Search for the cell housing the specified text and yield its [X, Y] center coordinate. 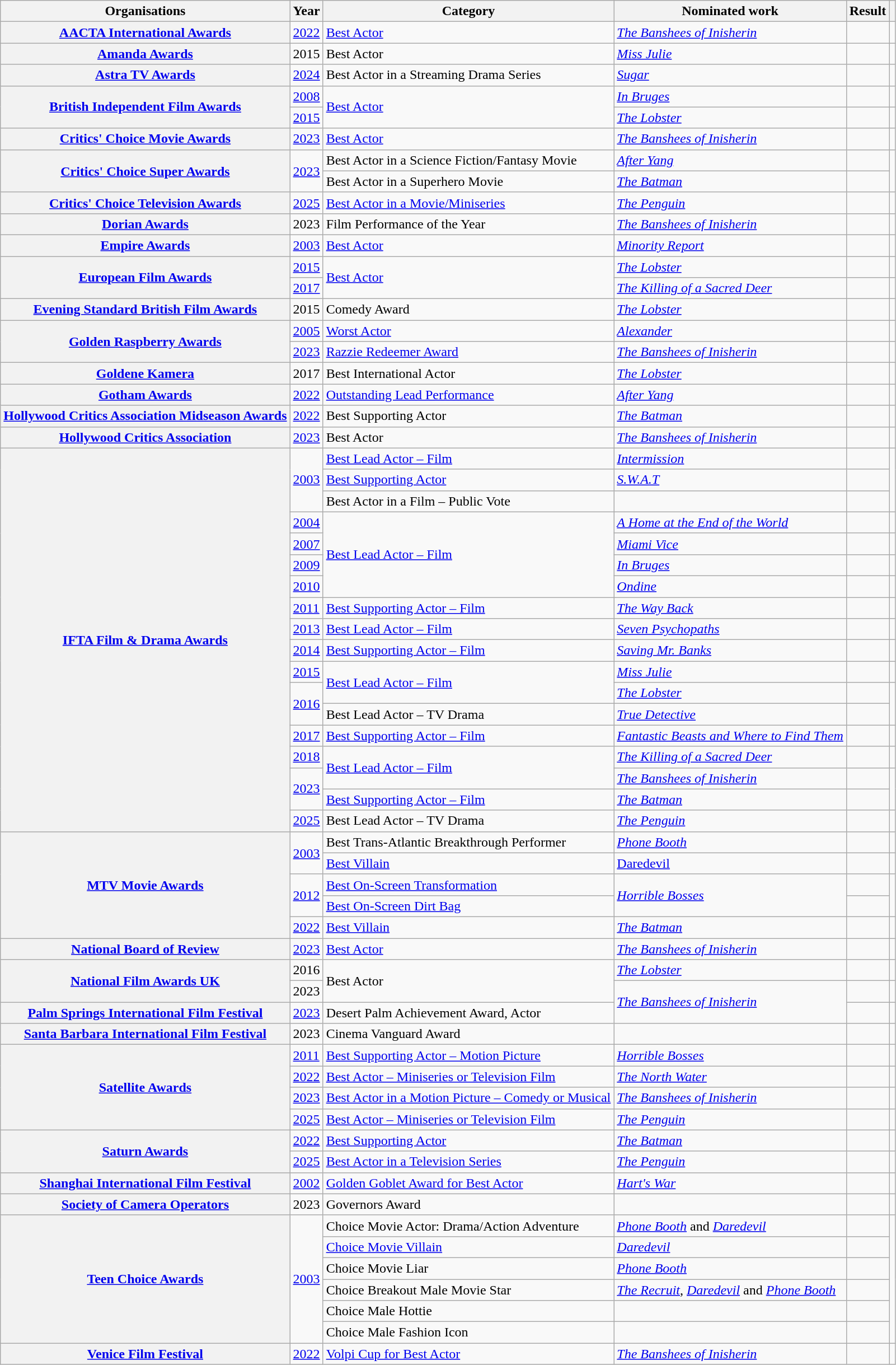
Fantastic Beasts and Where to Find Them [730, 736]
Golden Goblet Award for Best Actor [468, 1183]
2018 [307, 757]
2012 [307, 895]
Miami Vice [730, 544]
Cinema Vanguard Award [468, 1034]
Phone Booth and Daredevil [730, 1226]
Society of Camera Operators [146, 1204]
S.W.A.T [730, 480]
Sugar [730, 75]
2014 [307, 651]
Year [307, 11]
Critics' Choice Super Awards [146, 171]
Category [468, 11]
National Film Awards UK [146, 981]
Choice Movie Liar [468, 1268]
Seven Psychopaths [730, 629]
A Home at the End of the World [730, 522]
2024 [307, 75]
2010 [307, 586]
Satellite Awards [146, 1087]
Best Actor in a Science Fiction/Fantasy Movie [468, 160]
Empire Awards [146, 245]
MTV Movie Awards [146, 885]
2008 [307, 96]
Best Actor in a Movie/Miniseries [468, 203]
Best Actor in a Motion Picture – Comedy or Musical [468, 1098]
2002 [307, 1183]
National Board of Review [146, 949]
Santa Barbara International Film Festival [146, 1034]
Critics' Choice Television Awards [146, 203]
Outstanding Lead Performance [468, 395]
Minority Report [730, 245]
Razzie Redeemer Award [468, 352]
Shanghai International Film Festival [146, 1183]
Best Actor in a Film – Public Vote [468, 501]
Choice Movie Actor: Drama/Action Adventure [468, 1226]
Intermission [730, 459]
2004 [307, 522]
The Way Back [730, 607]
Best Supporting Actor – Motion Picture [468, 1055]
Choice Male Hottie [468, 1311]
Teen Choice Awards [146, 1279]
2009 [307, 565]
2013 [307, 629]
Best Actor in a Television Series [468, 1162]
Choice Breakout Male Movie Star [468, 1289]
Choice Male Fashion Icon [468, 1333]
Saving Mr. Banks [730, 651]
Critics' Choice Movie Awards [146, 139]
Best Actor in a Superhero Movie [468, 181]
2005 [307, 331]
European Film Awards [146, 278]
Choice Movie Villain [468, 1247]
Result [867, 11]
The Recruit, Daredevil and Phone Booth [730, 1289]
Hollywood Critics Association Midseason Awards [146, 416]
Goldene Kamera [146, 373]
Best International Actor [468, 373]
Palm Springs International Film Festival [146, 1013]
AACTA International Awards [146, 32]
Best Trans-Atlantic Breakthrough Performer [468, 842]
Worst Actor [468, 331]
Best On-Screen Transformation [468, 885]
The North Water [730, 1077]
Amanda Awards [146, 54]
Hollywood Critics Association [146, 437]
British Independent Film Awards [146, 107]
Organisations [146, 11]
Governors Award [468, 1204]
True Detective [730, 714]
2007 [307, 544]
Best Actor in a Streaming Drama Series [468, 75]
IFTA Film & Drama Awards [146, 639]
Venice Film Festival [146, 1354]
Ondine [730, 586]
Golden Raspberry Awards [146, 342]
Astra TV Awards [146, 75]
Alexander [730, 331]
Film Performance of the Year [468, 224]
Nominated work [730, 11]
Evening Standard British Film Awards [146, 310]
Hart's War [730, 1183]
Dorian Awards [146, 224]
Volpi Cup for Best Actor [468, 1354]
Comedy Award [468, 310]
Saturn Awards [146, 1151]
Best On-Screen Dirt Bag [468, 906]
Desert Palm Achievement Award, Actor [468, 1013]
Gotham Awards [146, 395]
